Scan for the cell matching the given text and deliver its (X, Y) coordinate at center. 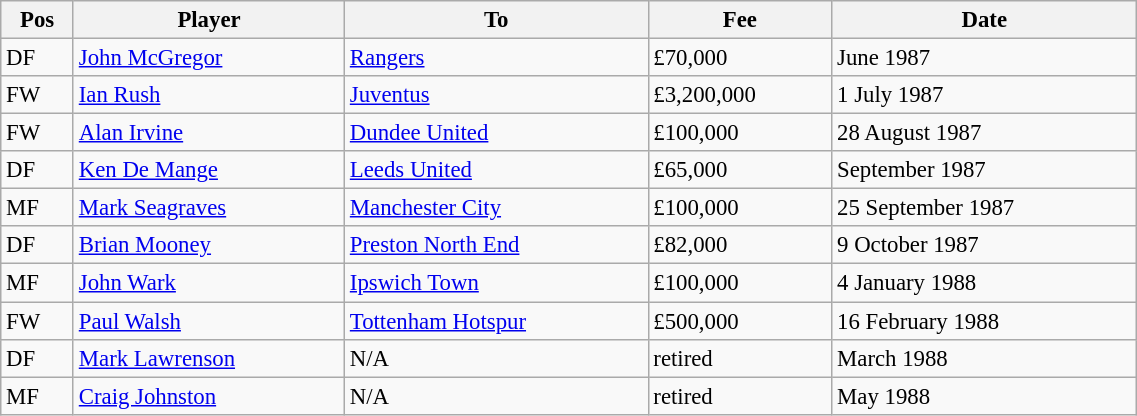
Rangers (496, 58)
Ken De Mange (208, 170)
June 1987 (984, 58)
Leeds United (496, 170)
Brian Mooney (208, 245)
Mark Seagraves (208, 208)
Fee (740, 20)
£3,200,000 (740, 95)
£500,000 (740, 321)
May 1988 (984, 396)
Pos (38, 20)
September 1987 (984, 170)
Player (208, 20)
£82,000 (740, 245)
Preston North End (496, 245)
Alan Irvine (208, 133)
£65,000 (740, 170)
Tottenham Hotspur (496, 321)
28 August 1987 (984, 133)
25 September 1987 (984, 208)
Craig Johnston (208, 396)
4 January 1988 (984, 283)
Manchester City (496, 208)
John McGregor (208, 58)
9 October 1987 (984, 245)
£70,000 (740, 58)
Ian Rush (208, 95)
16 February 1988 (984, 321)
Ipswich Town (496, 283)
Juventus (496, 95)
Mark Lawrenson (208, 358)
Paul Walsh (208, 321)
To (496, 20)
Date (984, 20)
Dundee United (496, 133)
March 1988 (984, 358)
1 July 1987 (984, 95)
John Wark (208, 283)
